From the cell containing the given text, extract its center point as (X, Y) coordinate. 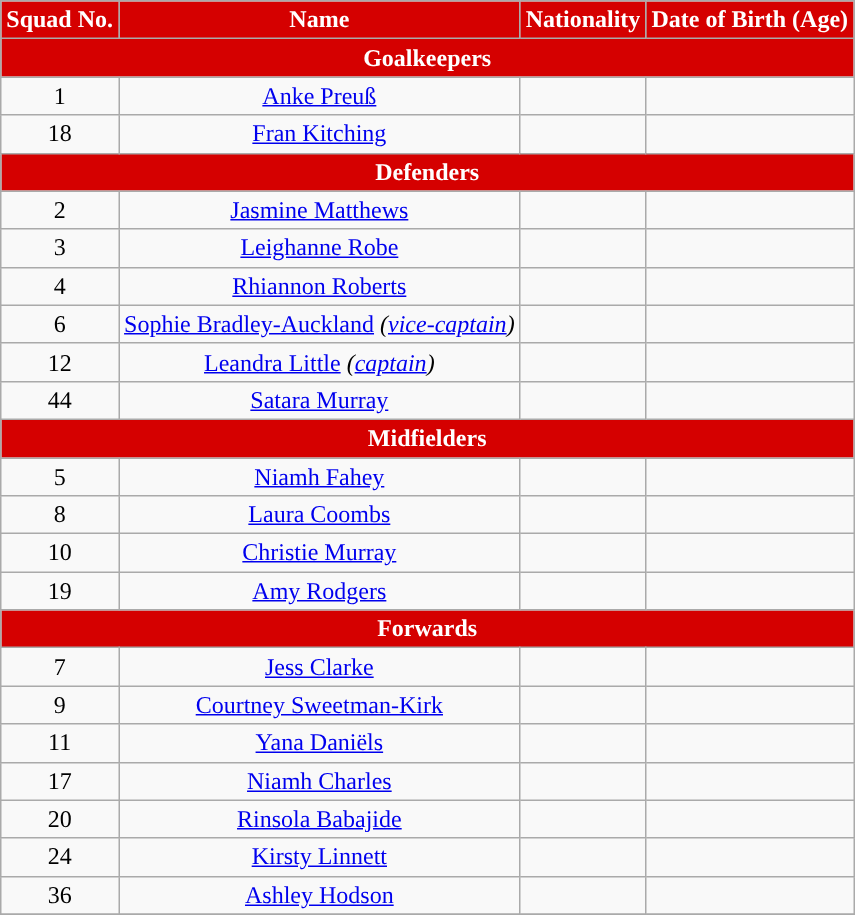
44 (60, 400)
Goalkeepers (428, 58)
11 (60, 743)
3 (60, 248)
Courtney Sweetman-Kirk (320, 705)
8 (60, 515)
Date of Birth (Age) (750, 20)
10 (60, 553)
20 (60, 819)
19 (60, 591)
2 (60, 210)
Midfielders (428, 438)
5 (60, 477)
Name (320, 20)
Niamh Charles (320, 781)
Yana Daniëls (320, 743)
Forwards (428, 629)
Amy Rodgers (320, 591)
Defenders (428, 172)
36 (60, 895)
Squad No. (60, 20)
Jess Clarke (320, 667)
Niamh Fahey (320, 477)
12 (60, 362)
18 (60, 134)
Satara Murray (320, 400)
Leighanne Robe (320, 248)
17 (60, 781)
4 (60, 286)
7 (60, 667)
Jasmine Matthews (320, 210)
1 (60, 96)
Nationality (583, 20)
Christie Murray (320, 553)
Leandra Little (captain) (320, 362)
Fran Kitching (320, 134)
Kirsty Linnett (320, 857)
Ashley Hodson (320, 895)
Rhiannon Roberts (320, 286)
Laura Coombs (320, 515)
6 (60, 324)
Anke Preuß (320, 96)
Sophie Bradley-Auckland (vice-captain) (320, 324)
Rinsola Babajide (320, 819)
24 (60, 857)
9 (60, 705)
